Search for the cell housing the specified text and yield its (X, Y) center coordinate. 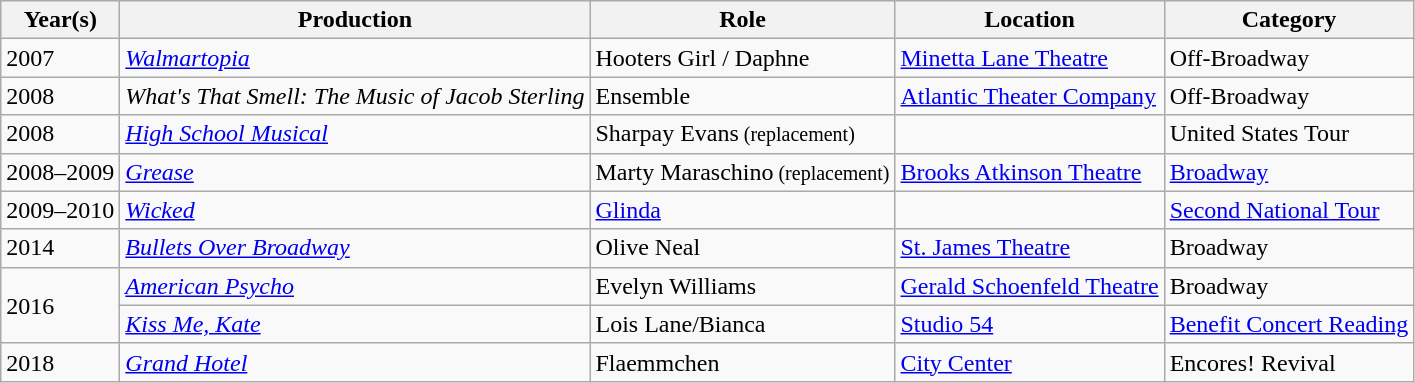
Second National Tour (1289, 210)
Year(s) (60, 20)
Grease (355, 172)
Atlantic Theater Company (1030, 96)
Grand Hotel (355, 362)
2008–2009 (60, 172)
Olive Neal (742, 248)
High School Musical (355, 134)
2014 (60, 248)
Bullets Over Broadway (355, 248)
What's That Smell: The Music of Jacob Sterling (355, 96)
2007 (60, 58)
2016 (60, 305)
Category (1289, 20)
Studio 54 (1030, 324)
Sharpay Evans (replacement) (742, 134)
Minetta Lane Theatre (1030, 58)
Benefit Concert Reading (1289, 324)
Role (742, 20)
Evelyn Williams (742, 286)
Brooks Atkinson Theatre (1030, 172)
Gerald Schoenfeld Theatre (1030, 286)
2009–2010 (60, 210)
Wicked (355, 210)
United States Tour (1289, 134)
Kiss Me, Kate (355, 324)
Production (355, 20)
St. James Theatre (1030, 248)
Hooters Girl / Daphne (742, 58)
Glinda (742, 210)
City Center (1030, 362)
2018 (60, 362)
Walmartopia (355, 58)
Flaemmchen (742, 362)
Marty Maraschino (replacement) (742, 172)
Ensemble (742, 96)
Encores! Revival (1289, 362)
Location (1030, 20)
American Psycho (355, 286)
Lois Lane/Bianca (742, 324)
